Return [x, y] of the center of cell containing provided text 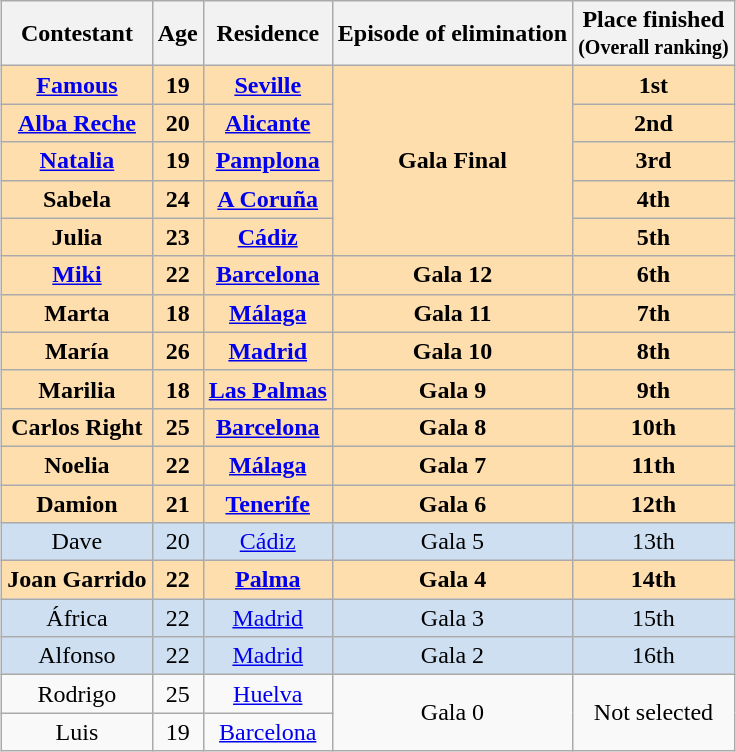
9th [654, 389]
1st [654, 85]
Gala 7 [452, 465]
7th [654, 313]
Gala 6 [452, 503]
Gala 4 [452, 580]
Noelia [77, 465]
África [77, 618]
2nd [654, 123]
Not selected [654, 713]
Residence [268, 34]
Miki [77, 275]
Gala 10 [452, 351]
Luis [77, 732]
Gala Final [452, 161]
Joan Garrido [77, 580]
Seville [268, 85]
26 [178, 351]
Marta [77, 313]
Huelva [268, 694]
Famous [77, 85]
Alicante [268, 123]
10th [654, 427]
11th [654, 465]
8th [654, 351]
Carlos Right [77, 427]
Rodrigo [77, 694]
Gala 9 [452, 389]
Dave [77, 542]
Tenerife [268, 503]
Gala 8 [452, 427]
Place finished(Overall ranking) [654, 34]
Marilia [77, 389]
Alfonso [77, 656]
María [77, 351]
24 [178, 199]
5th [654, 237]
15th [654, 618]
Gala 3 [452, 618]
Gala 11 [452, 313]
23 [178, 237]
Julia [77, 237]
Palma [268, 580]
Age [178, 34]
Gala 2 [452, 656]
14th [654, 580]
12th [654, 503]
Gala 5 [452, 542]
21 [178, 503]
Gala 12 [452, 275]
Contestant [77, 34]
Damion [77, 503]
Pamplona [268, 161]
Natalia [77, 161]
A Coruña [268, 199]
Gala 0 [452, 713]
Alba Reche [77, 123]
3rd [654, 161]
Sabela [77, 199]
Las Palmas [268, 389]
4th [654, 199]
6th [654, 275]
13th [654, 542]
16th [654, 656]
Episode of elimination [452, 34]
